Return the (x, y) coordinate for the center point of the cell that contains the specified text.  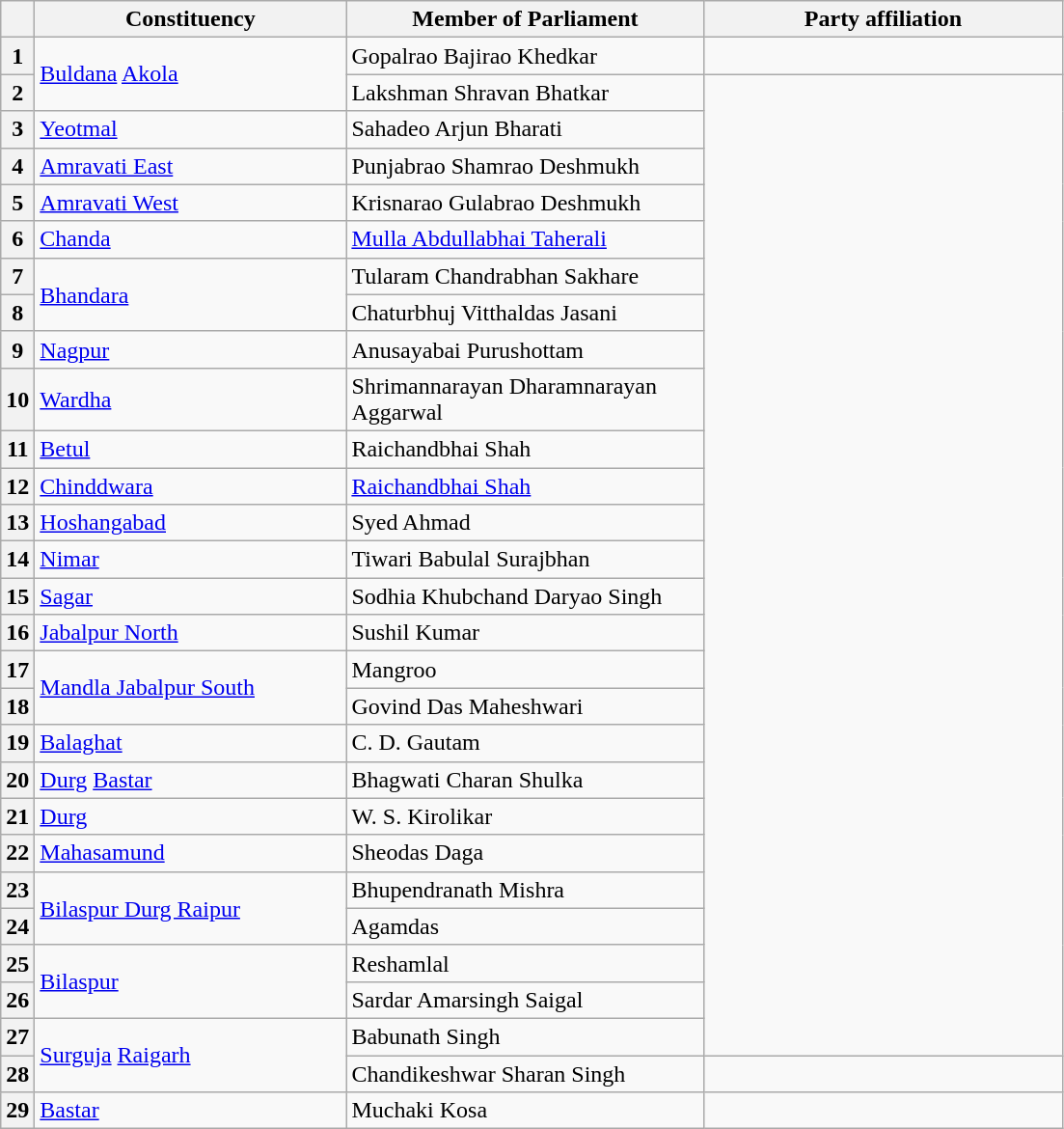
Wardha (191, 399)
Punjabrao Shamrao Deshmukh (525, 166)
Lakshman Shravan Bhatkar (525, 93)
4 (17, 166)
29 (17, 1111)
Chinddwara (191, 485)
Constituency (191, 19)
Sagar (191, 596)
Krisnarao Gulabrao Deshmukh (525, 203)
17 (17, 670)
Anusayabai Purushottam (525, 349)
Hoshangabad (191, 523)
Balaghat (191, 743)
Chandikeshwar Sharan Singh (525, 1074)
Chanda (191, 239)
23 (17, 890)
Sardar Amarsingh Saigal (525, 1000)
Nagpur (191, 349)
Sushil Kumar (525, 633)
Babunath Singh (525, 1036)
Sheodas Daga (525, 853)
Bhupendranath Mishra (525, 890)
C. D. Gautam (525, 743)
Sahadeo Arjun Bharati (525, 129)
Bastar (191, 1111)
Party affiliation (884, 19)
Muchaki Kosa (525, 1111)
Bhandara (191, 294)
Bilaspur (191, 981)
Betul (191, 449)
Mangroo (525, 670)
6 (17, 239)
Amravati West (191, 203)
Reshamlal (525, 963)
12 (17, 485)
Sodhia Khubchand Daryao Singh (525, 596)
Govind Das Maheshwari (525, 706)
5 (17, 203)
27 (17, 1036)
25 (17, 963)
22 (17, 853)
Member of Parliament (525, 19)
19 (17, 743)
24 (17, 926)
11 (17, 449)
Yeotmal (191, 129)
Mulla Abdullabhai Taherali (525, 239)
Buldana Akola (191, 74)
Chaturbhuj Vitthaldas Jasani (525, 313)
18 (17, 706)
26 (17, 1000)
Mahasamund (191, 853)
16 (17, 633)
Surguja Raigarh (191, 1055)
28 (17, 1074)
21 (17, 816)
14 (17, 560)
Durg (191, 816)
9 (17, 349)
W. S. Kirolikar (525, 816)
7 (17, 276)
Tiwari Babulal Surajbhan (525, 560)
Bhagwati Charan Shulka (525, 780)
Tularam Chandrabhan Sakhare (525, 276)
Syed Ahmad (525, 523)
Nimar (191, 560)
Agamdas (525, 926)
Amravati East (191, 166)
20 (17, 780)
1 (17, 56)
Mandla Jabalpur South (191, 688)
3 (17, 129)
Shrimannarayan Dharamnarayan Aggarwal (525, 399)
2 (17, 93)
Bilaspur Durg Raipur (191, 908)
13 (17, 523)
8 (17, 313)
15 (17, 596)
Gopalrao Bajirao Khedkar (525, 56)
Jabalpur North (191, 633)
Durg Bastar (191, 780)
10 (17, 399)
